Determine the (x, y) coordinate at the center of the cell enclosing the given text.  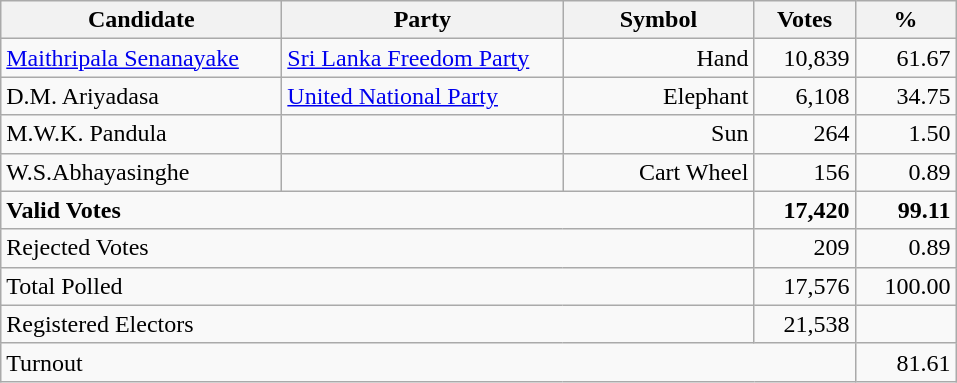
Sun (658, 134)
100.00 (906, 286)
21,538 (804, 324)
17,576 (804, 286)
Registered Electors (378, 324)
Total Polled (378, 286)
Party (422, 20)
Rejected Votes (378, 248)
10,839 (804, 58)
% (906, 20)
Votes (804, 20)
M.W.K. Pandula (142, 134)
81.61 (906, 362)
Symbol (658, 20)
Valid Votes (378, 210)
99.11 (906, 210)
61.67 (906, 58)
Cart Wheel (658, 172)
264 (804, 134)
34.75 (906, 96)
Turnout (428, 362)
1.50 (906, 134)
D.M. Ariyadasa (142, 96)
Candidate (142, 20)
156 (804, 172)
209 (804, 248)
Elephant (658, 96)
Sri Lanka Freedom Party (422, 58)
17,420 (804, 210)
Hand (658, 58)
United National Party (422, 96)
W.S.Abhayasinghe (142, 172)
6,108 (804, 96)
Maithripala Senanayake (142, 58)
